Provide the [x, y] coordinate of the cell's center where the given text is located.  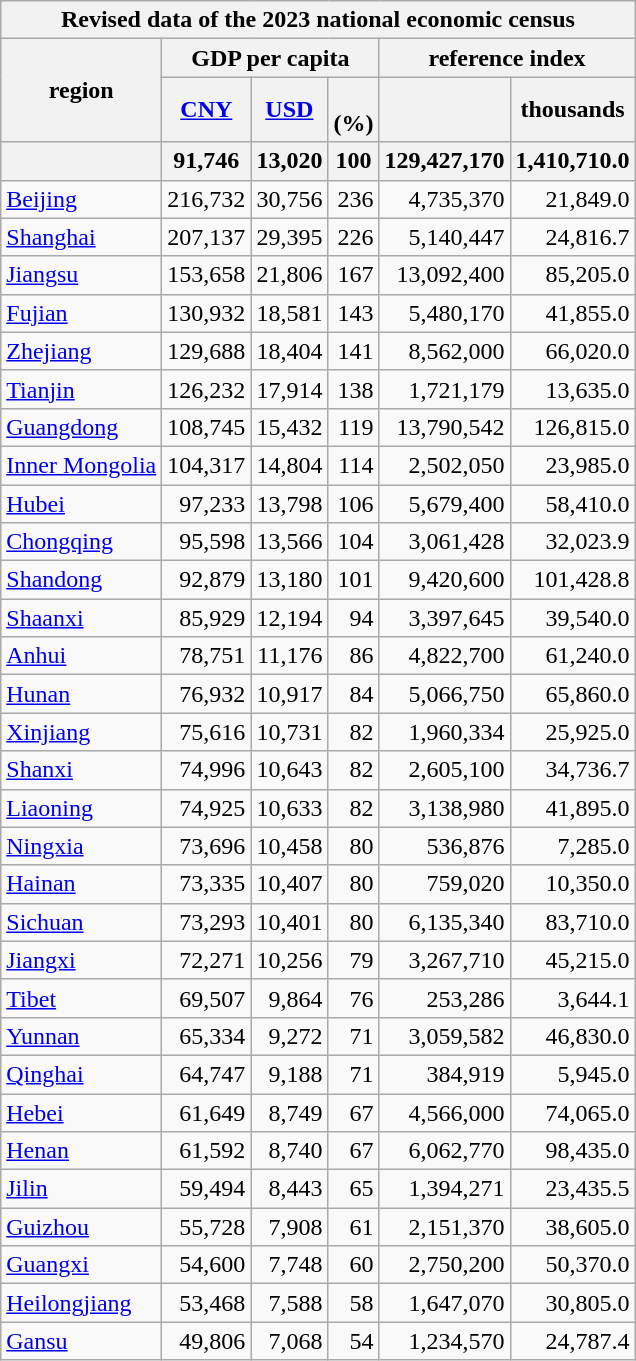
3,644.1 [572, 998]
65 [354, 1189]
66,020.0 [572, 351]
6,062,770 [444, 1151]
143 [354, 313]
384,919 [444, 1074]
9,272 [290, 1036]
9,420,600 [444, 580]
Beijing [82, 199]
1,410,710.0 [572, 161]
55,728 [206, 1227]
Guangdong [82, 427]
Fujian [82, 313]
74,996 [206, 770]
7,748 [290, 1265]
759,020 [444, 884]
7,285.0 [572, 846]
207,137 [206, 237]
12,194 [290, 618]
Inner Mongolia [82, 465]
58,410.0 [572, 503]
15,432 [290, 427]
92,879 [206, 580]
Guizhou [82, 1227]
5,945.0 [572, 1074]
13,180 [290, 580]
region [82, 90]
21,849.0 [572, 199]
Anhui [82, 656]
61 [354, 1227]
61,592 [206, 1151]
34,736.7 [572, 770]
129,688 [206, 351]
Ningxia [82, 846]
Shandong [82, 580]
74,925 [206, 808]
13,020 [290, 161]
Jilin [82, 1189]
4,822,700 [444, 656]
49,806 [206, 1341]
45,215.0 [572, 960]
1,234,570 [444, 1341]
5,679,400 [444, 503]
94 [354, 618]
8,562,000 [444, 351]
30,756 [290, 199]
1,647,070 [444, 1303]
24,787.4 [572, 1341]
153,658 [206, 275]
13,566 [290, 542]
91,746 [206, 161]
58 [354, 1303]
61,240.0 [572, 656]
97,233 [206, 503]
8,749 [290, 1113]
108,745 [206, 427]
Hainan [82, 884]
7,068 [290, 1341]
64,747 [206, 1074]
10,256 [290, 960]
3,061,428 [444, 542]
32,023.9 [572, 542]
3,059,582 [444, 1036]
GDP per capita [270, 58]
216,732 [206, 199]
101,428.8 [572, 580]
thousands [572, 110]
23,435.5 [572, 1189]
72,271 [206, 960]
100 [354, 161]
Sichuan [82, 922]
253,286 [444, 998]
73,293 [206, 922]
Gansu [82, 1341]
10,458 [290, 846]
7,588 [290, 1303]
10,407 [290, 884]
30,805.0 [572, 1303]
Tianjin [82, 389]
73,696 [206, 846]
Yunnan [82, 1036]
9,188 [290, 1074]
75,616 [206, 732]
167 [354, 275]
10,350.0 [572, 884]
Shanxi [82, 770]
24,816.7 [572, 237]
85,205.0 [572, 275]
Henan [82, 1151]
106 [354, 503]
Shaanxi [82, 618]
69,507 [206, 998]
10,633 [290, 808]
5,066,750 [444, 694]
Tibet [82, 998]
USD [290, 110]
10,731 [290, 732]
114 [354, 465]
3,267,710 [444, 960]
3,138,980 [444, 808]
101 [354, 580]
1,721,179 [444, 389]
25,925.0 [572, 732]
74,065.0 [572, 1113]
39,540.0 [572, 618]
41,895.0 [572, 808]
18,404 [290, 351]
98,435.0 [572, 1151]
9,864 [290, 998]
73,335 [206, 884]
10,917 [290, 694]
7,908 [290, 1227]
41,855.0 [572, 313]
Qinghai [82, 1074]
130,932 [206, 313]
10,401 [290, 922]
reference index [507, 58]
141 [354, 351]
65,334 [206, 1036]
4,566,000 [444, 1113]
8,740 [290, 1151]
Hebei [82, 1113]
84 [354, 694]
Guangxi [82, 1265]
CNY [206, 110]
Hubei [82, 503]
Liaoning [82, 808]
104,317 [206, 465]
1,394,271 [444, 1189]
53,468 [206, 1303]
17,914 [290, 389]
13,798 [290, 503]
119 [354, 427]
126,232 [206, 389]
54,600 [206, 1265]
60 [354, 1265]
2,605,100 [444, 770]
Shanghai [82, 237]
79 [354, 960]
76 [354, 998]
236 [354, 199]
38,605.0 [572, 1227]
59,494 [206, 1189]
138 [354, 389]
5,480,170 [444, 313]
13,092,400 [444, 275]
Xinjiang [82, 732]
78,751 [206, 656]
95,598 [206, 542]
Heilongjiang [82, 1303]
3,397,645 [444, 618]
6,135,340 [444, 922]
226 [354, 237]
536,876 [444, 846]
2,502,050 [444, 465]
13,635.0 [572, 389]
4,735,370 [444, 199]
Chongqing [82, 542]
(%) [354, 110]
11,176 [290, 656]
29,395 [290, 237]
76,932 [206, 694]
50,370.0 [572, 1265]
Jiangsu [82, 275]
18,581 [290, 313]
54 [354, 1341]
Jiangxi [82, 960]
126,815.0 [572, 427]
5,140,447 [444, 237]
104 [354, 542]
61,649 [206, 1113]
Revised data of the 2023 national economic census [318, 20]
Hunan [82, 694]
14,804 [290, 465]
129,427,170 [444, 161]
85,929 [206, 618]
8,443 [290, 1189]
83,710.0 [572, 922]
46,830.0 [572, 1036]
13,790,542 [444, 427]
23,985.0 [572, 465]
10,643 [290, 770]
21,806 [290, 275]
1,960,334 [444, 732]
2,750,200 [444, 1265]
65,860.0 [572, 694]
2,151,370 [444, 1227]
Zhejiang [82, 351]
86 [354, 656]
